Pinpoint the cell where the given text exists, returning its [X, Y] midpoint coordinate. 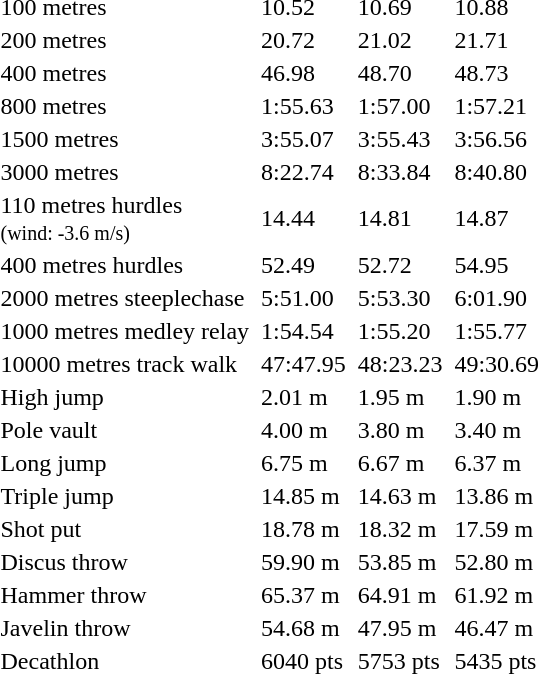
59.90 m [304, 562]
14.63 m [400, 496]
18.78 m [304, 529]
21.02 [400, 40]
47:47.95 [304, 364]
6.67 m [400, 463]
2.01 m [304, 397]
54.68 m [304, 628]
18.32 m [400, 529]
5:53.30 [400, 298]
4.00 m [304, 430]
14.44 [304, 218]
8:33.84 [400, 172]
46.98 [304, 73]
1:54.54 [304, 331]
5:51.00 [304, 298]
64.91 m [400, 595]
48:23.23 [400, 364]
3.80 m [400, 430]
52.49 [304, 265]
1.95 m [400, 397]
47.95 m [400, 628]
48.70 [400, 73]
14.81 [400, 218]
65.37 m [304, 595]
1:55.20 [400, 331]
6.75 m [304, 463]
1:57.00 [400, 106]
3:55.43 [400, 139]
3:55.07 [304, 139]
1:55.63 [304, 106]
53.85 m [400, 562]
20.72 [304, 40]
52.72 [400, 265]
14.85 m [304, 496]
8:22.74 [304, 172]
